Output the [x, y] coordinate of the center of the cell containing the given text.  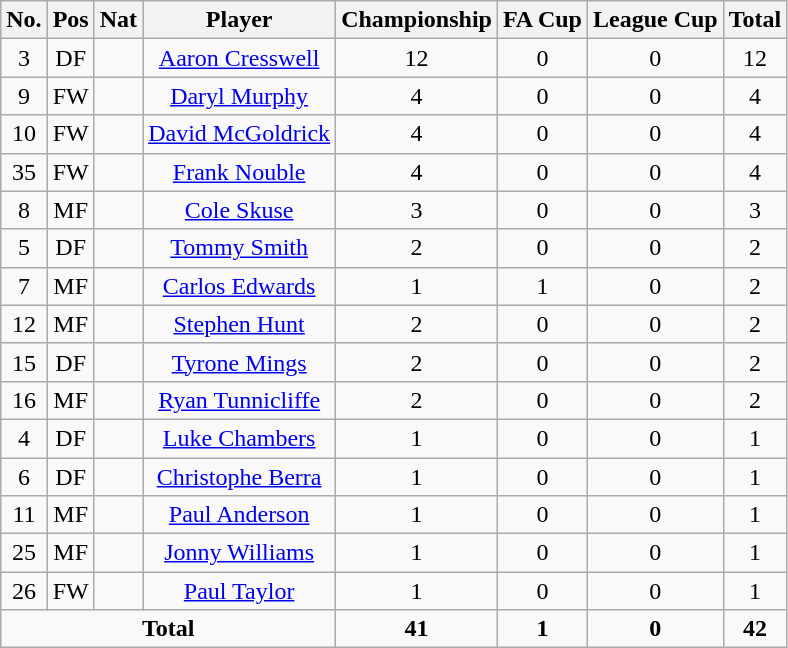
9 [24, 96]
25 [24, 553]
Tommy Smith [240, 248]
41 [417, 629]
Paul Taylor [240, 591]
Luke Chambers [240, 438]
Daryl Murphy [240, 96]
Stephen Hunt [240, 324]
Player [240, 20]
No. [24, 20]
16 [24, 400]
Aaron Cresswell [240, 58]
6 [24, 477]
Jonny Williams [240, 553]
15 [24, 362]
35 [24, 172]
10 [24, 134]
42 [755, 629]
Christophe Berra [240, 477]
David McGoldrick [240, 134]
Carlos Edwards [240, 286]
FA Cup [542, 20]
Ryan Tunnicliffe [240, 400]
5 [24, 248]
Tyrone Mings [240, 362]
Championship [417, 20]
11 [24, 515]
Pos [70, 20]
Frank Nouble [240, 172]
Paul Anderson [240, 515]
26 [24, 591]
8 [24, 210]
League Cup [655, 20]
Nat [118, 20]
Cole Skuse [240, 210]
7 [24, 286]
